For the text-containing cell, return its midpoint in [X, Y] coordinate format. 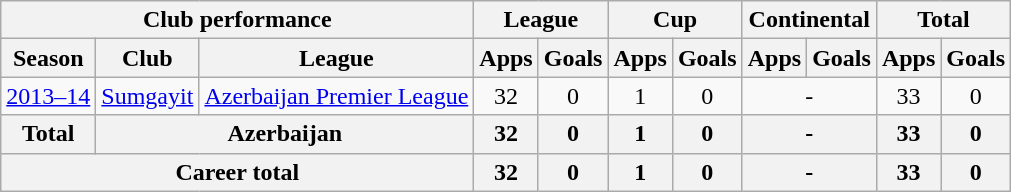
Club [148, 58]
Cup [675, 20]
Sumgayit [148, 96]
2013–14 [48, 96]
Continental [809, 20]
Azerbaijan Premier League [336, 96]
Azerbaijan [285, 134]
Club performance [238, 20]
Career total [238, 172]
Season [48, 58]
